Provide the (X, Y) coordinate of the cell's center where the given text is located.  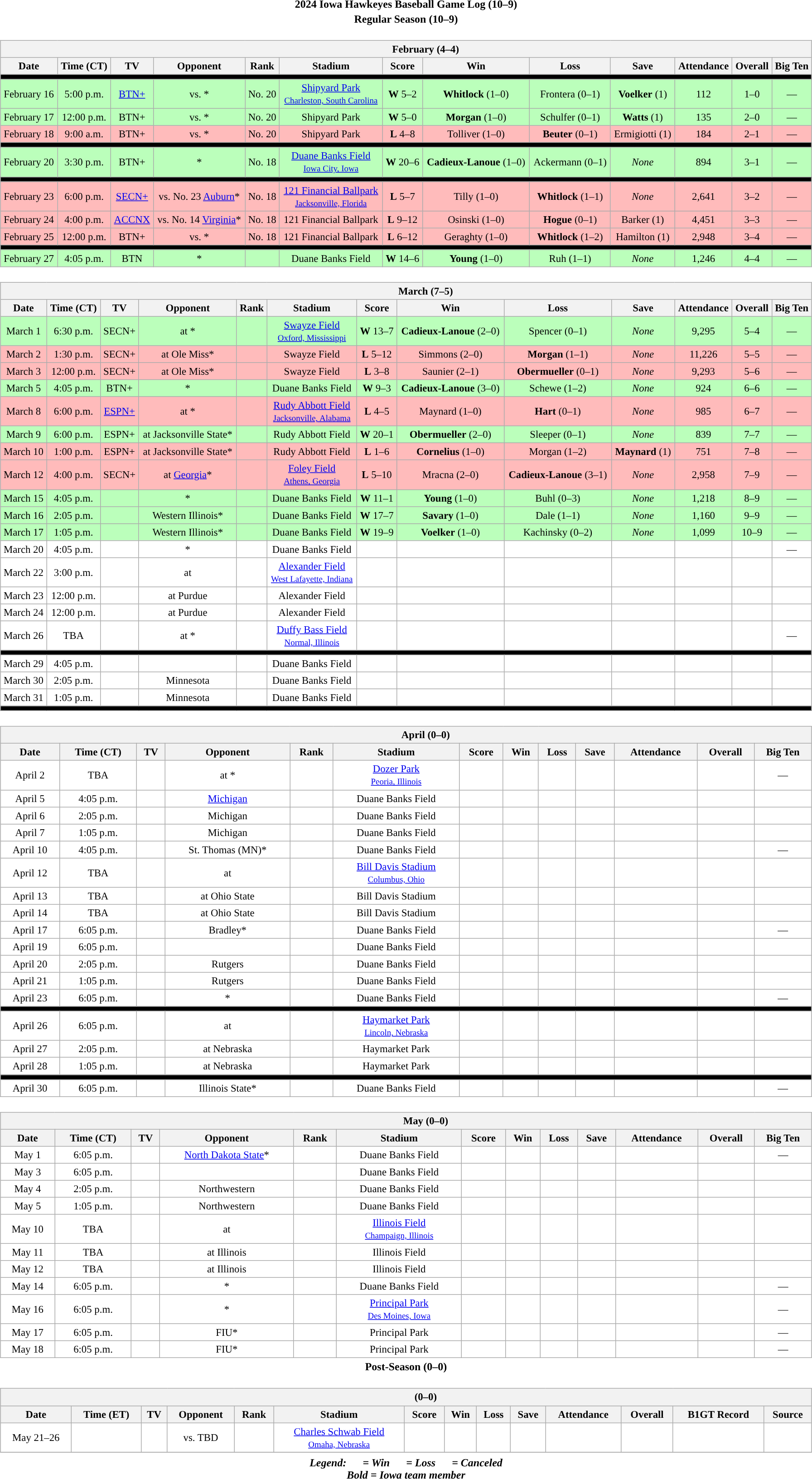
March 10 (24, 452)
112 (703, 94)
Foley FieldAthens, Georgia (312, 475)
February 17 (29, 117)
Hart (0–1) (557, 411)
vs. No. 23 Auburn* (199, 197)
Time (ET) (106, 1414)
3:30 p.m. (84, 162)
March 30 (24, 681)
Cadieux-Lanoue (3–0) (450, 388)
3–1 (752, 162)
2,641 (703, 197)
May 16 (28, 1310)
March 3 (24, 371)
Haymarket ParkLincoln, Nebraska (396, 1026)
February 23 (29, 197)
Cornelius (1–0) (450, 452)
March 15 (24, 498)
Saunier (2–1) (450, 371)
May 18 (28, 1349)
7–8 (752, 452)
March (7–5) (406, 291)
W 20–6 (402, 162)
Hogue (0–1) (570, 219)
March 8 (24, 411)
Savary (1–0) (450, 515)
Cadieux-Lanoue (1–0) (476, 162)
Rudy Abbott FieldJacksonville, Alabama (312, 411)
vs. No. 14 Virginia* (199, 219)
9,295 (703, 331)
vs. TBD (201, 1437)
985 (703, 411)
April 17 (30, 930)
Morgan (1–2) (557, 452)
924 (703, 388)
3–2 (752, 197)
5–5 (752, 354)
4,451 (703, 219)
Whitlock (1–2) (570, 237)
Whitlock (1–0) (476, 94)
11,226 (703, 354)
ACCNX (132, 219)
Swayze FieldOxford, Mississippi (312, 331)
Cadieux-Lanoue (2–0) (450, 331)
Tilly (1–0) (476, 197)
1:00 p.m. (73, 452)
May 12 (28, 1269)
1,218 (703, 498)
May 10 (28, 1229)
February 25 (29, 237)
April 26 (30, 1026)
April 30 (30, 1088)
Sleeper (0–1) (557, 435)
February 16 (29, 94)
North Dakota State* (227, 1155)
Ruh (1–1) (570, 258)
Tolliver (1–0) (476, 134)
L 9–12 (402, 219)
Buhl (0–3) (557, 498)
2,948 (703, 237)
Osinski (1–0) (476, 219)
Cadieux-Lanoue (3–1) (557, 475)
L 5–12 (377, 354)
April 28 (30, 1066)
Simmons (2–0) (450, 354)
April 23 (30, 998)
April 20 (30, 964)
March 20 (24, 549)
Voelker (1–0) (450, 532)
Geraghty (1–0) (476, 237)
9:00 a.m. (84, 134)
Ermigiotti (1) (643, 134)
Schewe (1–2) (557, 388)
April 14 (30, 913)
121 Financial BallparkJacksonville, Florida (331, 197)
March 2 (24, 354)
Duffy Bass FieldNormal, Illinois (312, 635)
W 9–3 (377, 388)
Illinois FieldChampaign, Illinois (399, 1229)
W 11–1 (377, 498)
March 26 (24, 635)
1,246 (703, 258)
6:30 p.m. (73, 331)
March 29 (24, 663)
5:00 p.m. (84, 94)
Whitlock (1–1) (570, 197)
839 (703, 435)
May 11 (28, 1252)
135 (703, 117)
May (0–0) (406, 1121)
L 1–6 (377, 452)
B1GT Record (718, 1414)
9,293 (703, 371)
Obermueller (0–1) (557, 371)
Spencer (0–1) (557, 331)
Hamilton (1) (643, 237)
751 (703, 452)
2–1 (752, 134)
1,099 (703, 532)
April 10 (30, 850)
March 24 (24, 613)
Schulfer (0–1) (570, 117)
March 12 (24, 475)
L 6–12 (402, 237)
2,958 (703, 475)
L 3–8 (377, 371)
10–9 (752, 532)
April 21 (30, 981)
Ackermann (0–1) (570, 162)
Source (788, 1414)
W 14–6 (402, 258)
Voelker (1) (643, 94)
L 4–8 (402, 134)
April 12 (30, 873)
Maynard (1) (643, 452)
7–9 (752, 475)
Morgan (1–1) (557, 354)
April 6 (30, 816)
May 1 (28, 1155)
April 5 (30, 798)
March 31 (24, 698)
(0–0) (406, 1397)
BTN (132, 258)
February 24 (29, 219)
L 5–7 (402, 197)
7–7 (752, 435)
W 17–7 (377, 515)
1–0 (752, 94)
May 21–26 (36, 1437)
March 9 (24, 435)
May 5 (28, 1206)
2–0 (752, 117)
6–6 (752, 388)
May 17 (28, 1333)
April 19 (30, 947)
Kachinsky (0–2) (557, 532)
L 5–10 (377, 475)
9–9 (752, 515)
Shipyard ParkCharleston, South Carolina (331, 94)
March 23 (24, 595)
March 16 (24, 515)
Principal ParkDes Moines, Iowa (399, 1310)
L 4–5 (377, 411)
March 5 (24, 388)
W 19–9 (377, 532)
Dozer ParkPeoria, Illinois (396, 775)
at Georgia* (188, 475)
Obermueller (2–0) (450, 435)
February 20 (29, 162)
3–4 (752, 237)
Illinois State* (227, 1088)
May 4 (28, 1189)
March 17 (24, 532)
5–4 (752, 331)
Bill Davis StadiumColumbus, Ohio (396, 873)
W 5–2 (402, 94)
5–6 (752, 371)
8–9 (752, 498)
1:30 p.m. (73, 354)
St. Thomas (MN)* (227, 850)
Duane Banks FieldIowa City, Iowa (331, 162)
April (0–0) (406, 735)
February (4–4) (406, 49)
May 3 (28, 1172)
Barker (1) (643, 219)
3–3 (752, 219)
6–7 (752, 411)
4–4 (752, 258)
March 1 (24, 331)
April 13 (30, 896)
Maynard (1–0) (450, 411)
Frontera (0–1) (570, 94)
April 2 (30, 775)
894 (703, 162)
Beuter (0–1) (570, 134)
W 5–0 (402, 117)
W 20–1 (377, 435)
Watts (1) (643, 117)
May 14 (28, 1286)
March 22 (24, 572)
Dale (1–1) (557, 515)
February 27 (29, 258)
April 27 (30, 1049)
Mracna (2–0) (450, 475)
3:00 p.m. (73, 572)
Alexander FieldWest Lafayette, Indiana (312, 572)
W 13–7 (377, 331)
Bradley* (227, 930)
Morgan (1–0) (476, 117)
February 18 (29, 134)
Charles Schwab FieldOmaha, Nebraska (339, 1437)
April 7 (30, 832)
1,160 (703, 515)
184 (703, 134)
